Scan for the cell matching the given text and deliver its [X, Y] coordinate at center. 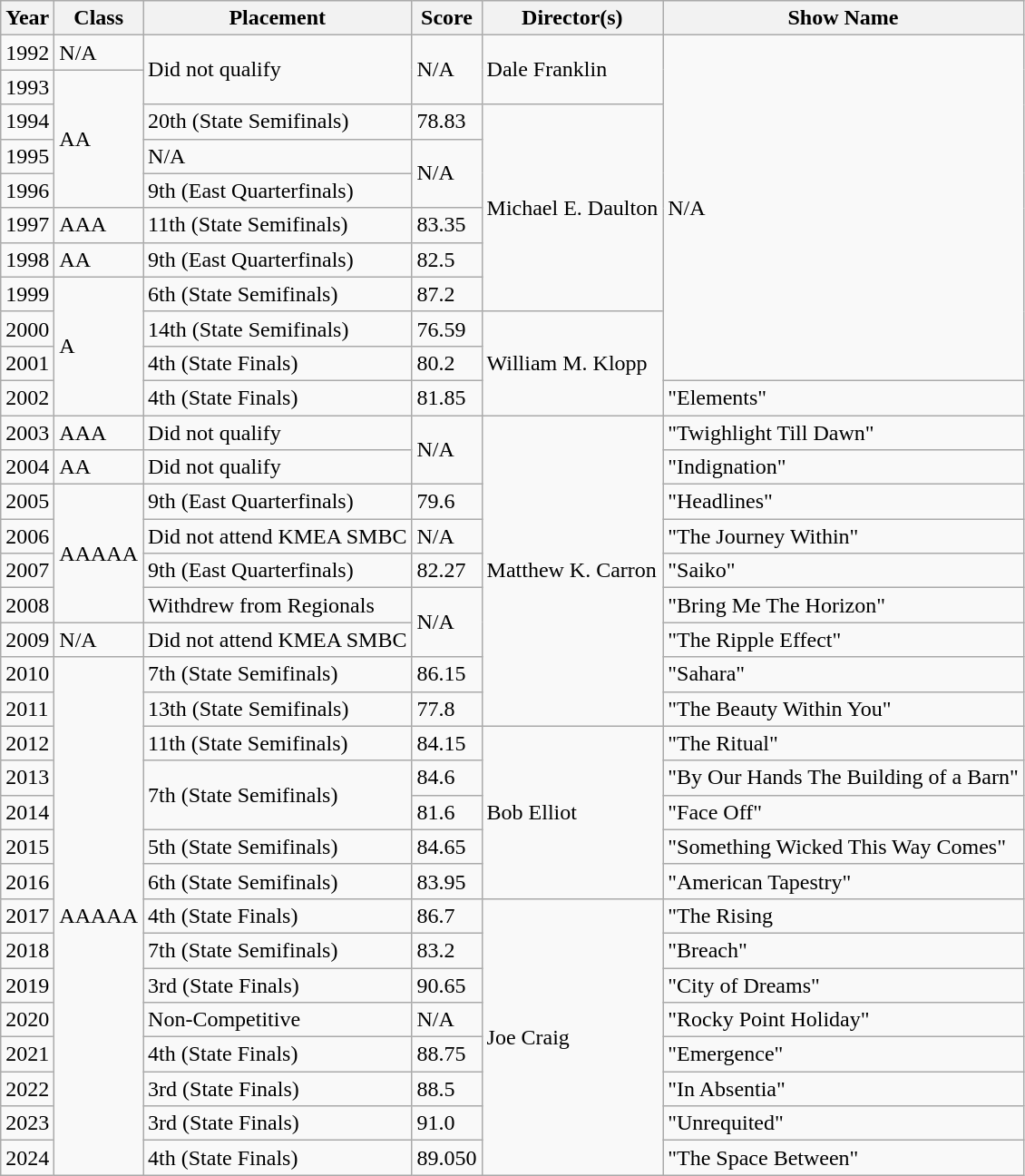
79.6 [446, 502]
2013 [27, 778]
2005 [27, 502]
"Bring Me The Horizon" [844, 605]
2019 [27, 985]
84.6 [446, 778]
"In Absentia" [844, 1089]
77.8 [446, 709]
13th (State Semifinals) [278, 709]
Michael E. Daulton [572, 208]
Year [27, 18]
2014 [27, 812]
"The Ritual" [844, 743]
83.2 [446, 950]
82.27 [446, 571]
2001 [27, 363]
2009 [27, 640]
1993 [27, 87]
Director(s) [572, 18]
A [99, 346]
2024 [27, 1158]
"Twighlight Till Dawn" [844, 433]
2012 [27, 743]
Matthew K. Carron [572, 572]
2022 [27, 1089]
Placement [278, 18]
2002 [27, 397]
Joe Craig [572, 1036]
87.2 [446, 294]
83.35 [446, 225]
Score [446, 18]
83.95 [446, 881]
"The Rising [844, 916]
2004 [27, 467]
1995 [27, 156]
14th (State Semifinals) [278, 328]
"Emergence" [844, 1054]
Non-Competitive [278, 1020]
2017 [27, 916]
"The Space Between" [844, 1158]
2003 [27, 433]
Bob Elliot [572, 812]
81.85 [446, 397]
2018 [27, 950]
91.0 [446, 1123]
1994 [27, 122]
"Rocky Point Holiday" [844, 1020]
2011 [27, 709]
Class [99, 18]
"The Journey Within" [844, 536]
78.83 [446, 122]
5th (State Semifinals) [278, 847]
Show Name [844, 18]
1992 [27, 53]
90.65 [446, 985]
2020 [27, 1020]
"Unrequited" [844, 1123]
"Face Off" [844, 812]
"Elements" [844, 397]
"The Ripple Effect" [844, 640]
2010 [27, 674]
86.15 [446, 674]
2008 [27, 605]
2006 [27, 536]
Dale Franklin [572, 70]
76.59 [446, 328]
"Headlines" [844, 502]
"Saiko" [844, 571]
"By Our Hands The Building of a Barn" [844, 778]
80.2 [446, 363]
"City of Dreams" [844, 985]
1996 [27, 191]
"Something Wicked This Way Comes" [844, 847]
1997 [27, 225]
2021 [27, 1054]
William M. Klopp [572, 363]
1999 [27, 294]
1998 [27, 260]
"Breach" [844, 950]
2015 [27, 847]
20th (State Semifinals) [278, 122]
81.6 [446, 812]
88.5 [446, 1089]
89.050 [446, 1158]
88.75 [446, 1054]
"American Tapestry" [844, 881]
84.65 [446, 847]
82.5 [446, 260]
"Indignation" [844, 467]
2023 [27, 1123]
Withdrew from Regionals [278, 605]
2000 [27, 328]
"Sahara" [844, 674]
84.15 [446, 743]
"The Beauty Within You" [844, 709]
2016 [27, 881]
2007 [27, 571]
86.7 [446, 916]
